Find where the given text appears and provide that cell's center as (x, y) coordinate. 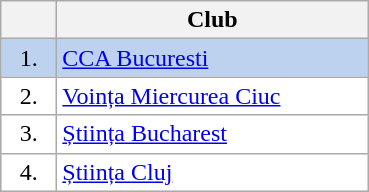
3. (29, 134)
Știința Cluj (212, 172)
Club (212, 20)
Voința Miercurea Ciuc (212, 96)
1. (29, 58)
Știința Bucharest (212, 134)
4. (29, 172)
CCA Bucuresti (212, 58)
2. (29, 96)
